Search for the cell housing the specified text and yield its (X, Y) center coordinate. 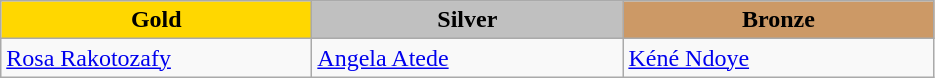
Kéné Ndoye (778, 58)
Angela Atede (468, 58)
Silver (468, 20)
Bronze (778, 20)
Rosa Rakotozafy (156, 58)
Gold (156, 20)
